Scan for the cell matching the given text and deliver its [x, y] coordinate at center. 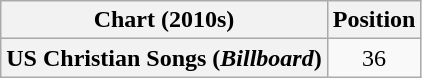
36 [374, 58]
Position [374, 20]
US Christian Songs (Billboard) [164, 58]
Chart (2010s) [164, 20]
